Scan for the cell matching the given text and deliver its [X, Y] coordinate at center. 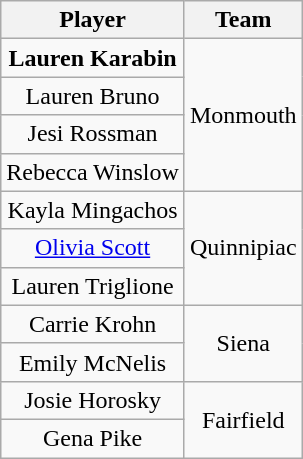
Lauren Triglione [93, 286]
Monmouth [243, 115]
Siena [243, 343]
Fairfield [243, 419]
Player [93, 20]
Lauren Bruno [93, 96]
Emily McNelis [93, 362]
Gena Pike [93, 438]
Josie Horosky [93, 400]
Team [243, 20]
Jesi Rossman [93, 134]
Lauren Karabin [93, 58]
Carrie Krohn [93, 324]
Kayla Mingachos [93, 210]
Olivia Scott [93, 248]
Rebecca Winslow [93, 172]
Quinnipiac [243, 248]
